Determine the (x, y) coordinate at the center of the cell enclosing the given text.  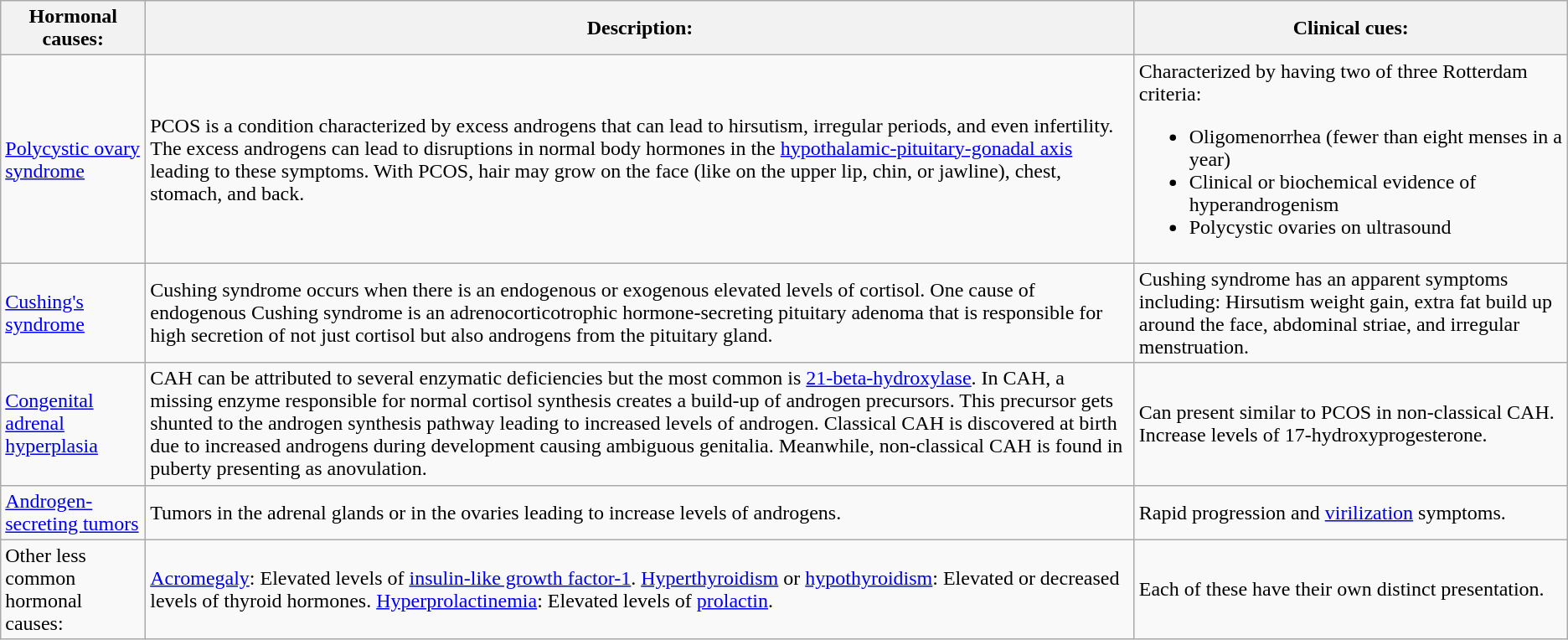
Hormonal causes: (74, 28)
Can present similar to PCOS in non-classical CAH. Increase levels of 17-hydroxyprogesterone. (1350, 424)
Androgen-secreting tumors (74, 513)
Congenital adrenal hyperplasia (74, 424)
Tumors in the adrenal glands or in the ovaries leading to increase levels of androgens. (640, 513)
Other less common hormonal causes: (74, 590)
Clinical cues: (1350, 28)
Description: (640, 28)
Polycystic ovary syndrome (74, 159)
Each of these have their own distinct presentation. (1350, 590)
Cushing's syndrome (74, 313)
Rapid progression and virilization symptoms. (1350, 513)
